Extract the (X, Y) coordinate from the center of the cell holding the provided text.  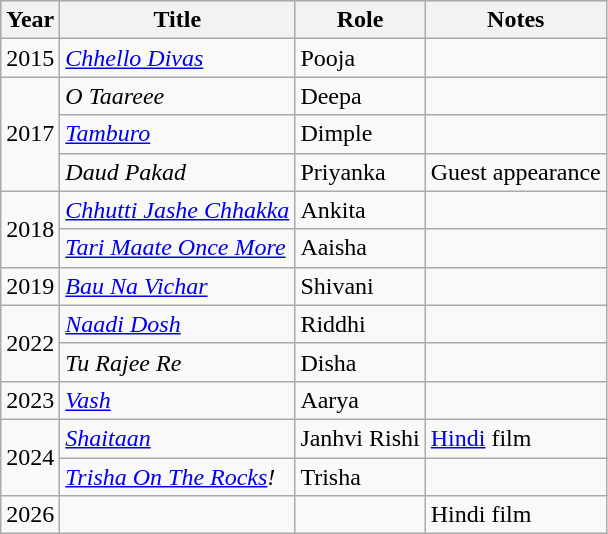
Trisha (360, 477)
Vash (178, 400)
Naadi Dosh (178, 324)
Chhello Divas (178, 58)
Deepa (360, 96)
Tu Rajee Re (178, 362)
Role (360, 20)
2017 (30, 134)
Tamburo (178, 134)
2019 (30, 286)
Shaitaan (178, 438)
Riddhi (360, 324)
Aarya (360, 400)
Trisha On The Rocks! (178, 477)
O Taareee (178, 96)
Bau Na Vichar (178, 286)
2015 (30, 58)
Janhvi Rishi (360, 438)
Chhutti Jashe Chhakka (178, 210)
Aaisha (360, 248)
2018 (30, 229)
2023 (30, 400)
2024 (30, 457)
Title (178, 20)
Tari Maate Once More (178, 248)
Priyanka (360, 172)
Shivani (360, 286)
Dimple (360, 134)
Pooja (360, 58)
Notes (516, 20)
Disha (360, 362)
Ankita (360, 210)
2026 (30, 515)
Guest appearance (516, 172)
Year (30, 20)
2022 (30, 343)
Daud Pakad (178, 172)
